Find where the given text appears and provide that cell's center as (x, y) coordinate. 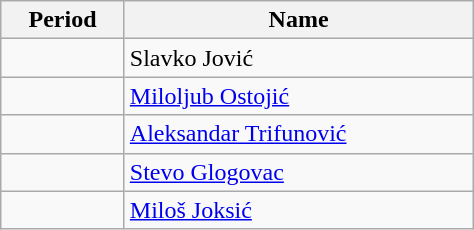
Aleksandar Trifunović (298, 134)
Name (298, 20)
Slavko Jović (298, 58)
Stevo Glogovac (298, 172)
Miloš Joksić (298, 210)
Miloljub Ostojić (298, 96)
Period (63, 20)
